From the cell containing the given text, extract its center point as [x, y] coordinate. 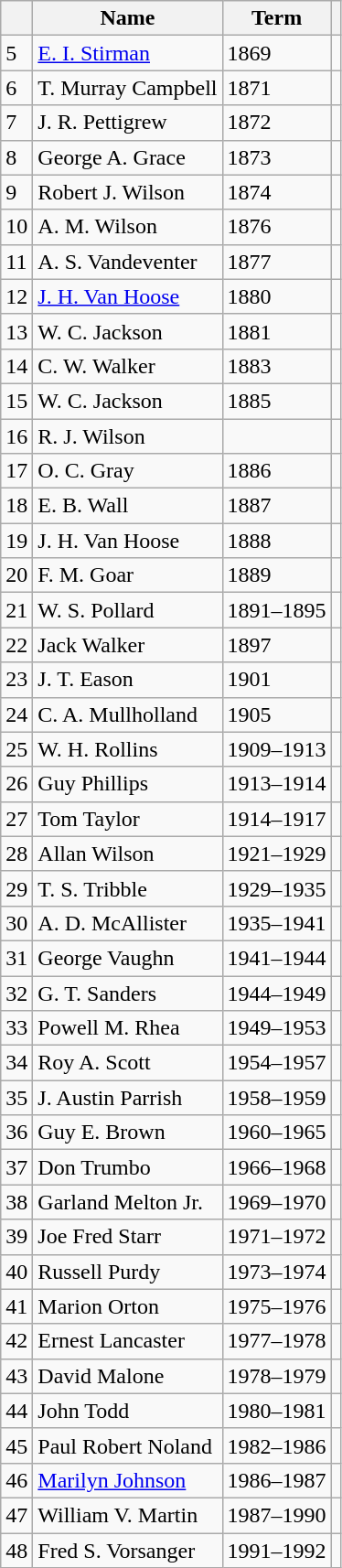
1883 [276, 366]
Marilyn Johnson [128, 1480]
20 [16, 575]
33 [16, 1028]
1888 [276, 541]
Term [276, 18]
1978–1979 [276, 1376]
39 [16, 1237]
1905 [276, 714]
11 [16, 262]
48 [16, 1551]
1887 [276, 506]
C. A. Mullholland [128, 714]
1909–1913 [276, 749]
1913–1914 [276, 784]
Roy A. Scott [128, 1063]
9 [16, 192]
1980–1981 [276, 1411]
1991–1992 [276, 1551]
Paul Robert Noland [128, 1445]
16 [16, 436]
21 [16, 610]
C. W. Walker [128, 366]
R. J. Wilson [128, 436]
E. B. Wall [128, 506]
Fred S. Vorsanger [128, 1551]
1877 [276, 262]
1973–1974 [276, 1272]
J. R. Pettigrew [128, 123]
Guy E. Brown [128, 1133]
44 [16, 1411]
W. H. Rollins [128, 749]
43 [16, 1376]
E. I. Stirman [128, 53]
Marion Orton [128, 1306]
1987–1990 [276, 1515]
6 [16, 88]
Ernest Lancaster [128, 1341]
1949–1953 [276, 1028]
18 [16, 506]
Allan Wilson [128, 854]
42 [16, 1341]
1885 [276, 401]
1873 [276, 157]
William V. Martin [128, 1515]
1876 [276, 227]
1960–1965 [276, 1133]
15 [16, 401]
1969–1970 [276, 1202]
29 [16, 888]
30 [16, 923]
Robert J. Wilson [128, 192]
26 [16, 784]
1921–1929 [276, 854]
1971–1972 [276, 1237]
22 [16, 645]
14 [16, 366]
23 [16, 680]
40 [16, 1272]
J. T. Eason [128, 680]
1975–1976 [276, 1306]
1954–1957 [276, 1063]
31 [16, 958]
Joe Fred Starr [128, 1237]
5 [16, 53]
A. D. McAllister [128, 923]
George Vaughn [128, 958]
35 [16, 1098]
45 [16, 1445]
Garland Melton Jr. [128, 1202]
41 [16, 1306]
1897 [276, 645]
19 [16, 541]
1891–1895 [276, 610]
F. M. Goar [128, 575]
T. S. Tribble [128, 888]
1872 [276, 123]
36 [16, 1133]
A. M. Wilson [128, 227]
T. Murray Campbell [128, 88]
12 [16, 296]
1881 [276, 331]
1874 [276, 192]
37 [16, 1167]
1871 [276, 88]
17 [16, 471]
8 [16, 157]
1889 [276, 575]
27 [16, 819]
George A. Grace [128, 157]
1914–1917 [276, 819]
46 [16, 1480]
O. C. Gray [128, 471]
David Malone [128, 1376]
25 [16, 749]
1929–1935 [276, 888]
7 [16, 123]
38 [16, 1202]
Russell Purdy [128, 1272]
1880 [276, 296]
1869 [276, 53]
Guy Phillips [128, 784]
1982–1986 [276, 1445]
Don Trumbo [128, 1167]
G. T. Sanders [128, 993]
J. Austin Parrish [128, 1098]
1941–1944 [276, 958]
47 [16, 1515]
32 [16, 993]
Powell M. Rhea [128, 1028]
28 [16, 854]
1901 [276, 680]
1944–1949 [276, 993]
34 [16, 1063]
1886 [276, 471]
24 [16, 714]
1966–1968 [276, 1167]
13 [16, 331]
John Todd [128, 1411]
10 [16, 227]
Name [128, 18]
1958–1959 [276, 1098]
1977–1978 [276, 1341]
1935–1941 [276, 923]
Jack Walker [128, 645]
Tom Taylor [128, 819]
A. S. Vandeventer [128, 262]
W. S. Pollard [128, 610]
1986–1987 [276, 1480]
